Determine the (x, y) coordinate at the center of the cell enclosing the given text.  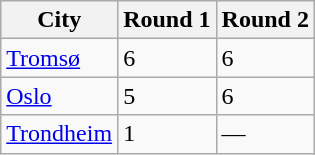
Oslo (60, 96)
Round 1 (167, 20)
Tromsø (60, 58)
Trondheim (60, 134)
Round 2 (265, 20)
City (60, 20)
1 (167, 134)
5 (167, 96)
— (265, 134)
